For the text-containing cell, return its midpoint in [x, y] coordinate format. 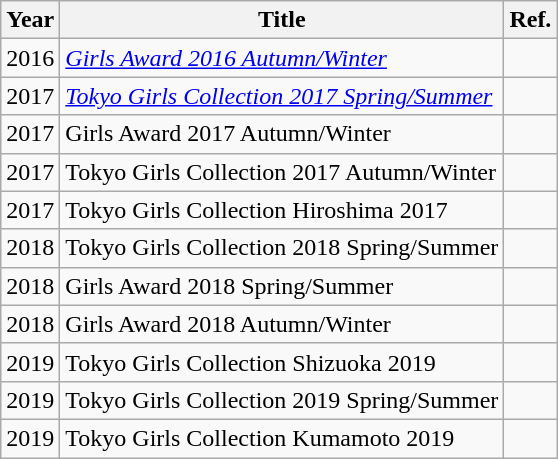
Girls Award 2016 Autumn/Winter [282, 58]
Tokyo Girls Collection Kumamoto 2019 [282, 438]
Tokyo Girls Collection Shizuoka 2019 [282, 362]
Title [282, 20]
Tokyo Girls Collection 2017 Spring/Summer [282, 96]
Year [30, 20]
Tokyo Girls Collection 2018 Spring/Summer [282, 248]
Girls Award 2017 Autumn/Winter [282, 134]
Girls Award 2018 Autumn/Winter [282, 324]
Tokyo Girls Collection 2017 Autumn/Winter [282, 172]
2016 [30, 58]
Ref. [530, 20]
Tokyo Girls Collection 2019 Spring/Summer [282, 400]
Tokyo Girls Collection Hiroshima 2017 [282, 210]
Girls Award 2018 Spring/Summer [282, 286]
